Pinpoint the cell where the given text exists, returning its [X, Y] midpoint coordinate. 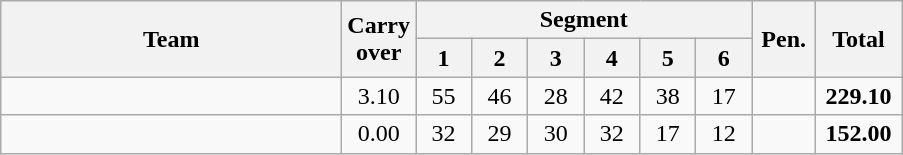
28 [556, 96]
Team [172, 39]
6 [724, 58]
38 [668, 96]
4 [612, 58]
152.00 [858, 134]
12 [724, 134]
Pen. [784, 39]
42 [612, 96]
Total [858, 39]
Segment [584, 20]
229.10 [858, 96]
3 [556, 58]
30 [556, 134]
2 [500, 58]
1 [444, 58]
3.10 [379, 96]
0.00 [379, 134]
29 [500, 134]
5 [668, 58]
Carry over [379, 39]
55 [444, 96]
46 [500, 96]
